Find where the given text appears and provide that cell's center as [X, Y] coordinate. 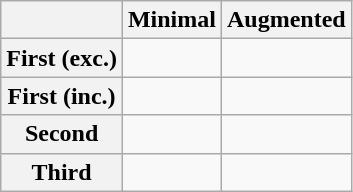
First (exc.) [62, 58]
Third [62, 172]
Minimal [172, 20]
Augmented [286, 20]
Second [62, 134]
First (inc.) [62, 96]
